From the cell containing the given text, extract its center point as [X, Y] coordinate. 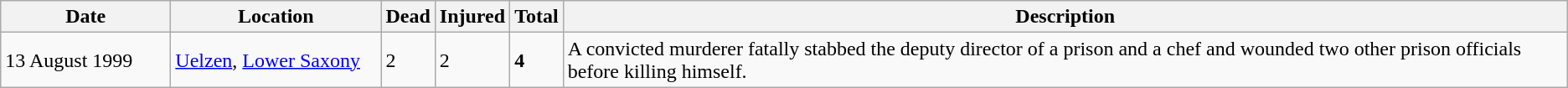
4 [537, 60]
Uelzen, Lower Saxony [276, 60]
Location [276, 17]
Date [85, 17]
Injured [472, 17]
Description [1065, 17]
13 August 1999 [85, 60]
Total [537, 17]
A convicted murderer fatally stabbed the deputy director of a prison and a chef and wounded two other prison officials before killing himself. [1065, 60]
Dead [408, 17]
